Find where the given text appears and provide that cell's center as (X, Y) coordinate. 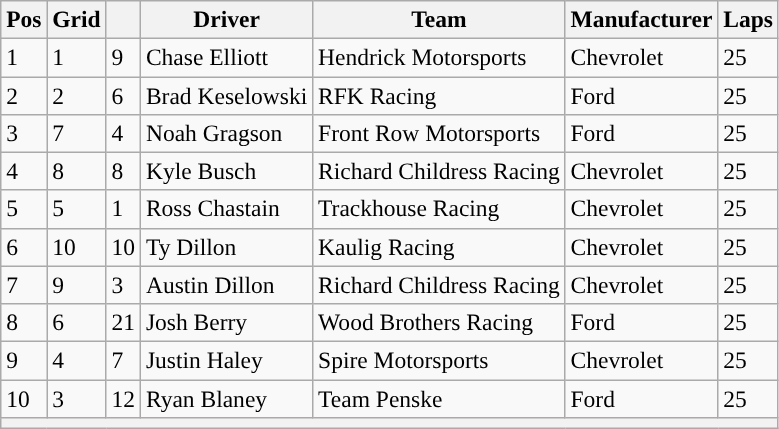
RFK Racing (439, 95)
Team (439, 19)
Driver (226, 19)
Ty Dillon (226, 247)
Hendrick Motorsports (439, 57)
Laps (748, 19)
Kaulig Racing (439, 247)
Brad Keselowski (226, 95)
Pos (24, 19)
Team Penske (439, 398)
Austin Dillon (226, 285)
Trackhouse Racing (439, 209)
Justin Haley (226, 360)
Wood Brothers Racing (439, 322)
Ryan Blaney (226, 398)
Kyle Busch (226, 171)
Spire Motorsports (439, 360)
Front Row Motorsports (439, 133)
21 (123, 322)
Manufacturer (642, 19)
Ross Chastain (226, 209)
Grid (76, 19)
12 (123, 398)
Chase Elliott (226, 57)
Noah Gragson (226, 133)
Josh Berry (226, 322)
